From the cell containing the given text, extract its center point as (X, Y) coordinate. 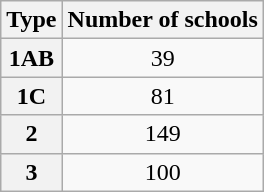
81 (162, 96)
Number of schools (162, 20)
39 (162, 58)
149 (162, 134)
1AB (32, 58)
Type (32, 20)
2 (32, 134)
1C (32, 96)
100 (162, 172)
3 (32, 172)
